Extract the [X, Y] coordinate from the center of the cell holding the provided text.  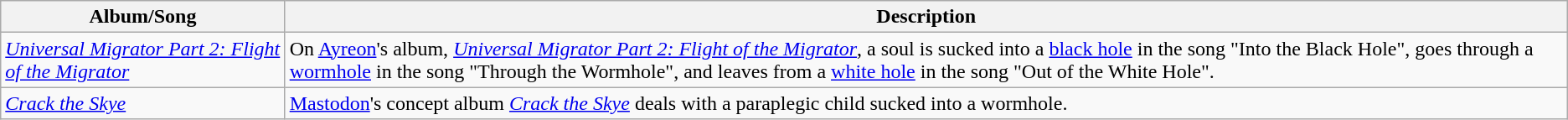
Crack the Skye [142, 103]
Mastodon's concept album Crack the Skye deals with a paraplegic child sucked into a wormhole. [926, 103]
Album/Song [142, 17]
Description [926, 17]
Universal Migrator Part 2: Flight of the Migrator [142, 60]
